Locate the cell with the specified text and output its [X, Y] center coordinate. 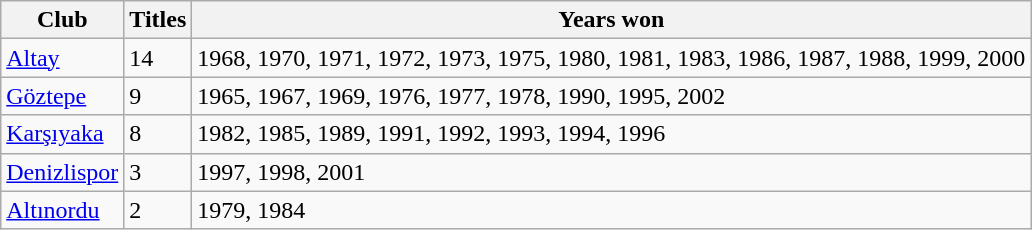
14 [158, 58]
Years won [612, 20]
3 [158, 172]
Club [62, 20]
1979, 1984 [612, 210]
Altınordu [62, 210]
Karşıyaka [62, 134]
1982, 1985, 1989, 1991, 1992, 1993, 1994, 1996 [612, 134]
1968, 1970, 1971, 1972, 1973, 1975, 1980, 1981, 1983, 1986, 1987, 1988, 1999, 2000 [612, 58]
2 [158, 210]
Göztepe [62, 96]
Titles [158, 20]
1965, 1967, 1969, 1976, 1977, 1978, 1990, 1995, 2002 [612, 96]
Altay [62, 58]
8 [158, 134]
Denizlispor [62, 172]
9 [158, 96]
1997, 1998, 2001 [612, 172]
